Return (X, Y) of the center of cell containing provided text 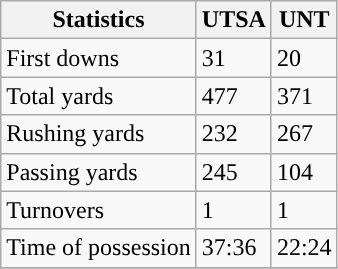
20 (304, 58)
First downs (99, 58)
31 (234, 58)
477 (234, 96)
371 (304, 96)
Statistics (99, 20)
UNT (304, 20)
Passing yards (99, 172)
232 (234, 134)
UTSA (234, 20)
Rushing yards (99, 134)
245 (234, 172)
104 (304, 172)
Turnovers (99, 210)
267 (304, 134)
22:24 (304, 248)
Time of possession (99, 248)
37:36 (234, 248)
Total yards (99, 96)
